Return the (X, Y) coordinate for the center point of the cell that contains the specified text.  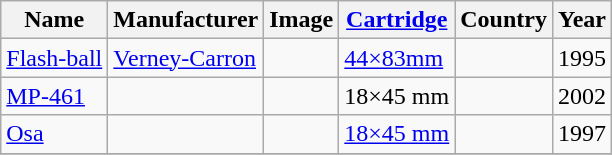
Cartridge (397, 20)
Osa (54, 134)
Flash-ball (54, 58)
Name (54, 20)
Country (504, 20)
2002 (582, 96)
Manufacturer (186, 20)
1995 (582, 58)
Verney-Carron (186, 58)
Year (582, 20)
Image (302, 20)
44×83mm (397, 58)
1997 (582, 134)
MP-461 (54, 96)
